Pinpoint the cell where the given text exists, returning its [x, y] midpoint coordinate. 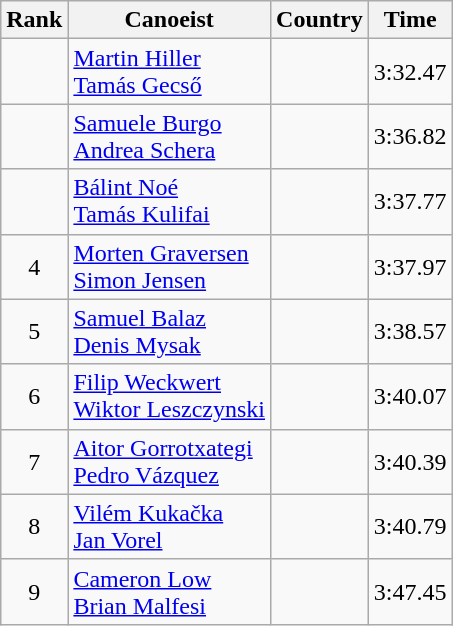
8 [34, 526]
3:38.57 [410, 332]
Time [410, 20]
6 [34, 396]
Vilém KukačkaJan Vorel [170, 526]
Cameron LowBrian Malfesi [170, 592]
Aitor GorrotxategiPedro Vázquez [170, 462]
Bálint NoéTamás Kulifai [170, 202]
3:40.79 [410, 526]
3:32.47 [410, 72]
3:36.82 [410, 136]
9 [34, 592]
4 [34, 266]
Morten GraversenSimon Jensen [170, 266]
Canoeist [170, 20]
3:47.45 [410, 592]
Samuele BurgoAndrea Schera [170, 136]
Martin HillerTamás Gecső [170, 72]
Filip WeckwertWiktor Leszczynski [170, 396]
Country [320, 20]
Rank [34, 20]
3:37.77 [410, 202]
3:40.39 [410, 462]
5 [34, 332]
7 [34, 462]
3:37.97 [410, 266]
Samuel BalazDenis Mysak [170, 332]
3:40.07 [410, 396]
